Extract the [x, y] coordinate from the center of the cell holding the provided text.  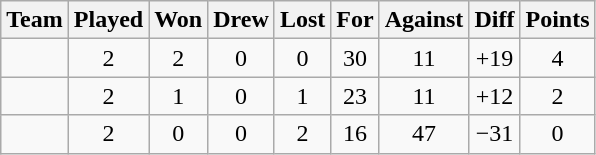
Diff [494, 20]
47 [424, 134]
−31 [494, 134]
23 [355, 96]
+19 [494, 58]
Won [178, 20]
Points [558, 20]
+12 [494, 96]
For [355, 20]
30 [355, 58]
Team [35, 20]
Drew [242, 20]
Lost [302, 20]
Played [108, 20]
Against [424, 20]
16 [355, 134]
4 [558, 58]
